Output the [x, y] coordinate of the center of the cell containing the given text.  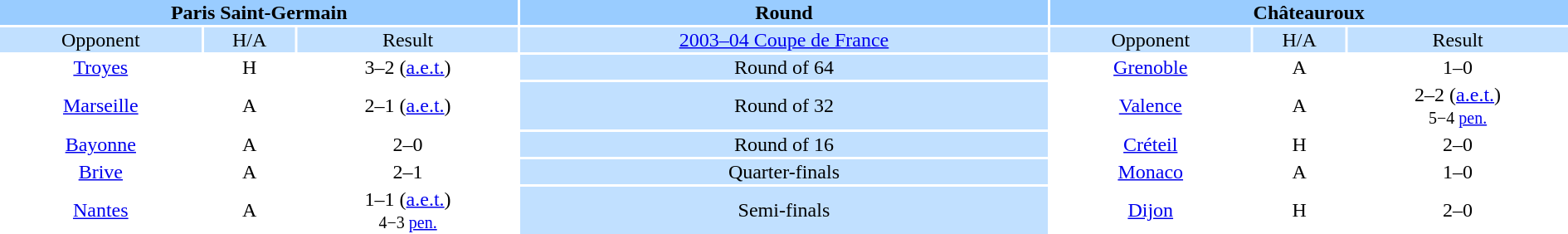
Round of 32 [783, 106]
Paris Saint-Germain [259, 12]
2–1 [408, 172]
Créteil [1150, 144]
Monaco [1150, 172]
1–1 (a.e.t.) 4−3 pen. [408, 211]
Marseille [101, 106]
Dijon [1150, 211]
Grenoble [1150, 67]
Quarter-finals [783, 172]
Troyes [101, 67]
Round of 16 [783, 144]
Brive [101, 172]
2003–04 Coupe de France [783, 40]
Châteauroux [1309, 12]
3–2 (a.e.t.) [408, 67]
2–2 (a.e.t.) 5−4 pen. [1458, 106]
Bayonne [101, 144]
2–1 (a.e.t.) [408, 106]
Round of 64 [783, 67]
Valence [1150, 106]
Round [783, 12]
Semi-finals [783, 211]
Nantes [101, 211]
